For the text-containing cell, return its midpoint in [x, y] coordinate format. 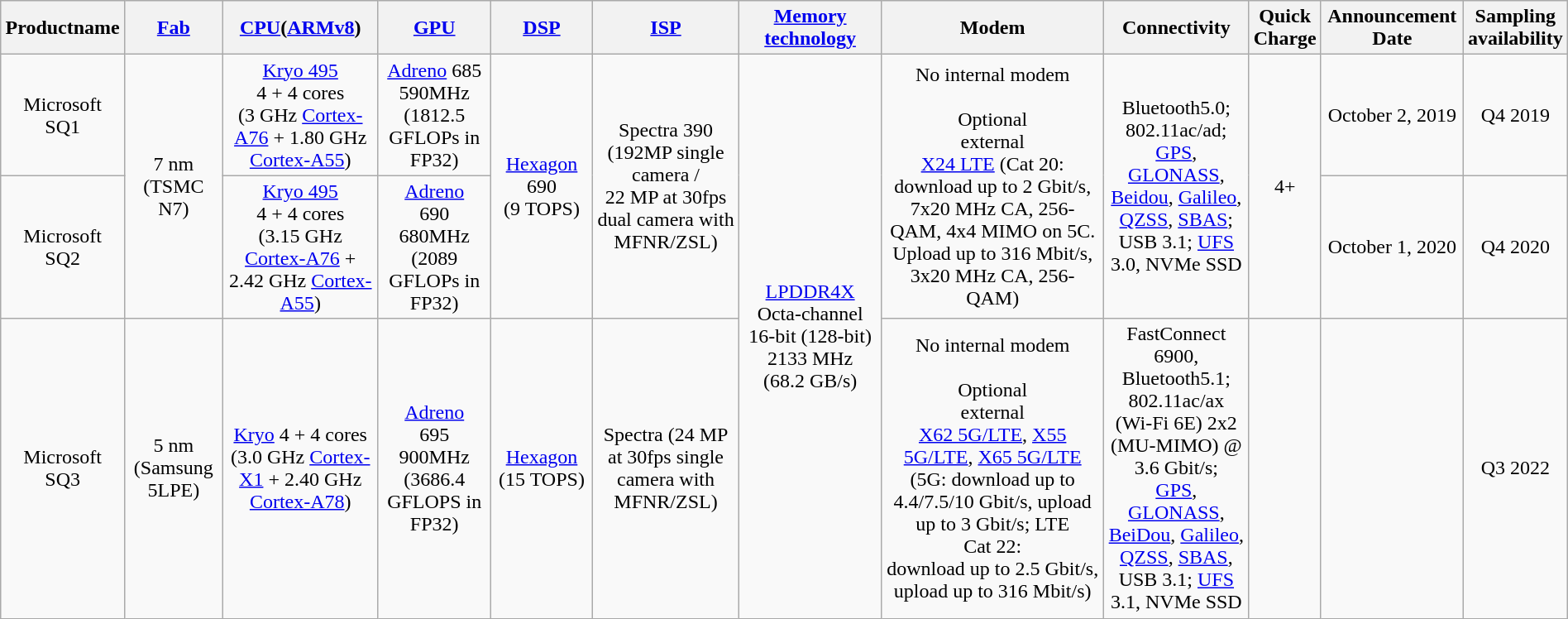
Spectra 390 (192MP single camera /22 MP at 30fps dual camera with MFNR/ZSL) [667, 187]
Bluetooth5.0; 802.11ac/ad; GPS, GLONASS, Beidou, Galileo, QZSS, SBAS; USB 3.1; UFS 3.0, NVMe SSD [1176, 187]
Hexagon (15 TOPS) [542, 468]
Adreno 695 900MHz (3686.4 GFLOPS in FP32) [434, 468]
Q4 2020 [1515, 247]
Kryo 495 4 + 4 cores(3 GHz Cortex-A76 + 1.80 GHz Cortex-A55) [300, 115]
GPU [434, 28]
4+ [1285, 187]
Memorytechnology [810, 28]
Spectra (24 MP at 30fps single camera with MFNR/ZSL) [667, 468]
Modem [992, 28]
Connectivity [1176, 28]
Samplingavailability [1515, 28]
Hexagon 690 (9 TOPS) [542, 187]
Productname [63, 28]
CPU(ARMv8) [300, 28]
October 2, 2019 [1392, 115]
LPDDR4X Octa-channel 16-bit (128-bit) 2133 MHz (68.2 GB/s) [810, 336]
ISP [667, 28]
Fab [174, 28]
Announcement Date [1392, 28]
October 1, 2020 [1392, 247]
Q4 2019 [1515, 115]
DSP [542, 28]
QuickCharge [1285, 28]
Adreno 685 590MHz (1812.5 GFLOPs in FP32) [434, 115]
Adreno 690 680MHz (2089 GFLOPs in FP32) [434, 247]
Kryo 4 + 4 cores(3.0 GHz Cortex-X1 + 2.40 GHz Cortex-A78) [300, 468]
Q3 2022 [1515, 468]
Microsoft SQ2 [63, 247]
Microsoft SQ1 [63, 115]
Kryo 495 4 + 4 cores(3.15 GHz Cortex-A76 + 2.42 GHz Cortex-A55) [300, 247]
7 nm(TSMCN7) [174, 187]
5 nm (Samsung 5LPE) [174, 468]
Microsoft SQ3 [63, 468]
